Provide the (x, y) coordinate of the cell's center where the given text is located.  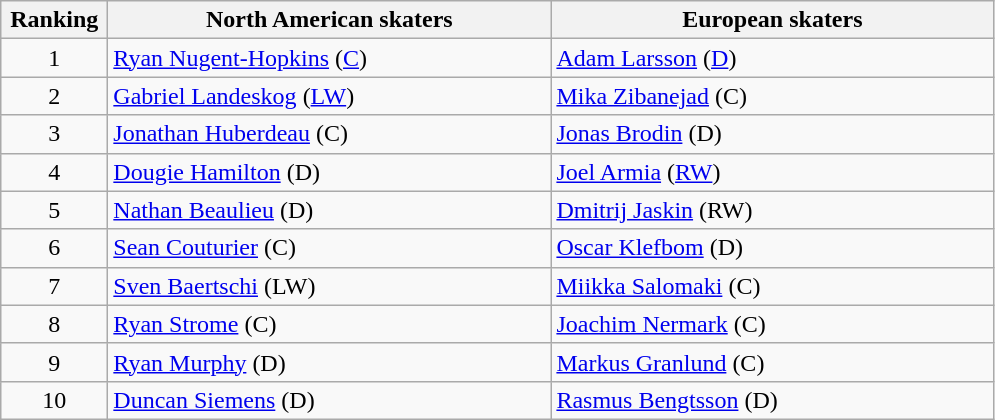
Adam Larsson (D) (772, 58)
Ryan Strome (C) (330, 324)
2 (54, 96)
8 (54, 324)
Ranking (54, 20)
10 (54, 400)
Markus Granlund (C) (772, 362)
Joel Armia (RW) (772, 172)
Sean Couturier (C) (330, 248)
Nathan Beaulieu (D) (330, 210)
1 (54, 58)
Dmitrij Jaskin (RW) (772, 210)
European skaters (772, 20)
North American skaters (330, 20)
Oscar Klefbom (D) (772, 248)
Jonas Brodin (D) (772, 134)
3 (54, 134)
9 (54, 362)
Rasmus Bengtsson (D) (772, 400)
Sven Baertschi (LW) (330, 286)
Mika Zibanejad (C) (772, 96)
Jonathan Huberdeau (C) (330, 134)
6 (54, 248)
4 (54, 172)
Dougie Hamilton (D) (330, 172)
Joachim Nermark (C) (772, 324)
7 (54, 286)
Miikka Salomaki (C) (772, 286)
5 (54, 210)
Duncan Siemens (D) (330, 400)
Ryan Murphy (D) (330, 362)
Gabriel Landeskog (LW) (330, 96)
Ryan Nugent-Hopkins (C) (330, 58)
